Scan for the cell matching the given text and deliver its [x, y] coordinate at center. 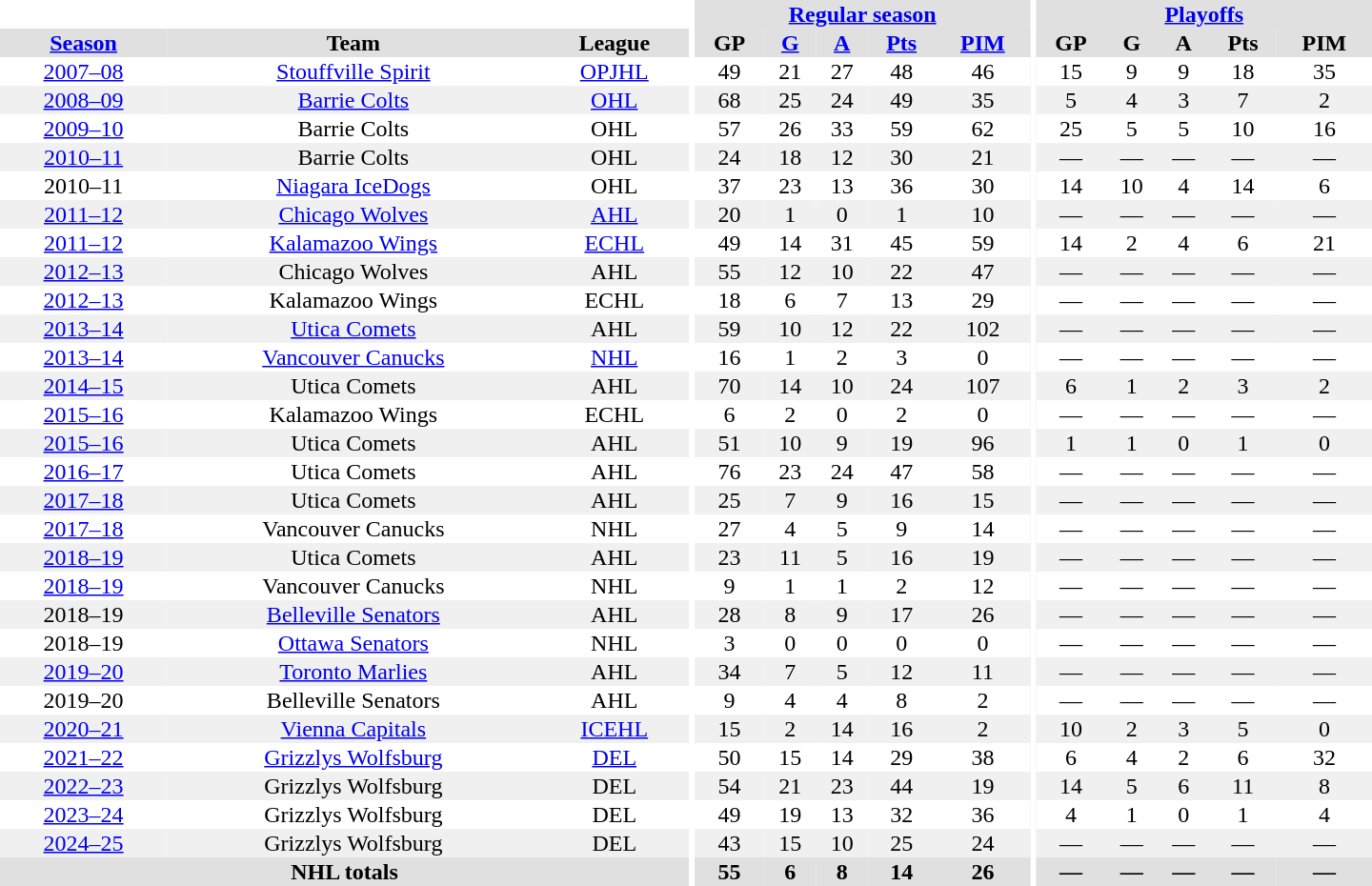
20 [730, 214]
Playoffs [1204, 14]
2008–09 [84, 100]
2023–24 [84, 815]
Stouffville Spirit [353, 71]
34 [730, 672]
28 [730, 614]
Regular season [862, 14]
57 [730, 129]
76 [730, 472]
OPJHL [615, 71]
68 [730, 100]
Toronto Marlies [353, 672]
2024–25 [84, 843]
54 [730, 786]
58 [982, 472]
2007–08 [84, 71]
Ottawa Senators [353, 643]
107 [982, 386]
70 [730, 386]
45 [901, 243]
2020–21 [84, 729]
96 [982, 443]
NHL totals [345, 872]
31 [842, 243]
Niagara IceDogs [353, 186]
Season [84, 43]
ICEHL [615, 729]
Vienna Capitals [353, 729]
43 [730, 843]
37 [730, 186]
2021–22 [84, 757]
17 [901, 614]
48 [901, 71]
38 [982, 757]
50 [730, 757]
51 [730, 443]
2022–23 [84, 786]
2014–15 [84, 386]
League [615, 43]
33 [842, 129]
62 [982, 129]
2009–10 [84, 129]
102 [982, 329]
2016–17 [84, 472]
44 [901, 786]
Team [353, 43]
46 [982, 71]
